Determine the (x, y) coordinate at the center of the cell enclosing the given text.  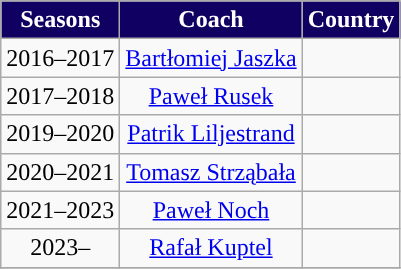
Rafał Kuptel (211, 248)
Paweł Noch (211, 210)
Tomasz Strząbała (211, 172)
Coach (211, 20)
2021–2023 (60, 210)
2023– (60, 248)
Country (351, 20)
Seasons (60, 20)
2019–2020 (60, 134)
2016–2017 (60, 58)
Bartłomiej Jaszka (211, 58)
2017–2018 (60, 96)
Patrik Liljestrand (211, 134)
Paweł Rusek (211, 96)
2020–2021 (60, 172)
